Determine the (X, Y) coordinate at the center of the cell enclosing the given text.  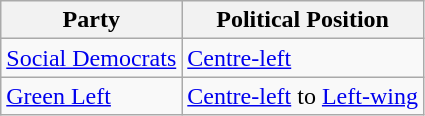
Social Democrats (92, 58)
Centre-left (303, 58)
Centre-left to Left-wing (303, 96)
Green Left (92, 96)
Party (92, 20)
Political Position (303, 20)
